Find where the given text appears and provide that cell's center as (X, Y) coordinate. 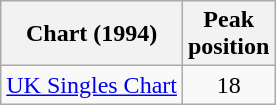
Chart (1994) (92, 34)
UK Singles Chart (92, 85)
Peakposition (228, 34)
18 (228, 85)
